From the cell containing the given text, extract its center point as (x, y) coordinate. 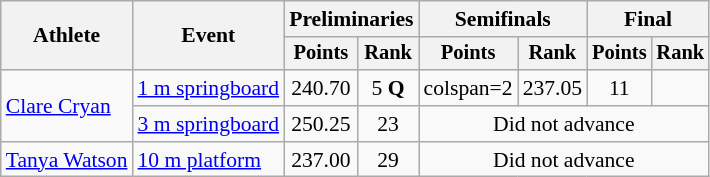
1 m springboard (209, 88)
Athlete (67, 36)
5 Q (388, 88)
237.05 (552, 88)
Preliminaries (351, 19)
240.70 (321, 88)
Clare Cryan (67, 106)
23 (388, 124)
3 m springboard (209, 124)
Event (209, 36)
Semifinals (504, 19)
11 (619, 88)
colspan=2 (468, 88)
Final (648, 19)
Did not advance (564, 124)
250.25 (321, 124)
